Return the (X, Y) coordinate for the center point of the cell that contains the specified text.  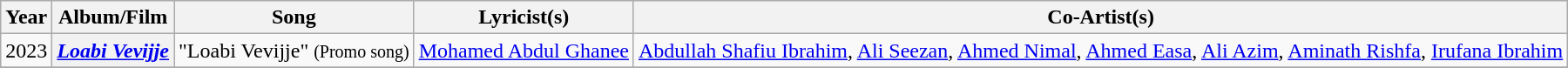
Album/Film (113, 17)
Loabi Vevijje (113, 51)
Song (294, 17)
"Loabi Vevijje" (Promo song) (294, 51)
Mohamed Abdul Ghanee (524, 51)
Abdullah Shafiu Ibrahim, Ali Seezan, Ahmed Nimal, Ahmed Easa, Ali Azim, Aminath Rishfa, Irufana Ibrahim (1100, 51)
Co-Artist(s) (1100, 17)
Lyricist(s) (524, 17)
Year (26, 17)
2023 (26, 51)
